Extract the [x, y] coordinate from the center of the cell holding the provided text.  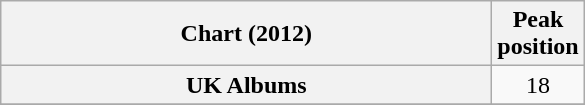
18 [538, 85]
Peakposition [538, 34]
Chart (2012) [246, 34]
UK Albums [246, 85]
